Determine the [x, y] coordinate at the center of the cell enclosing the given text.  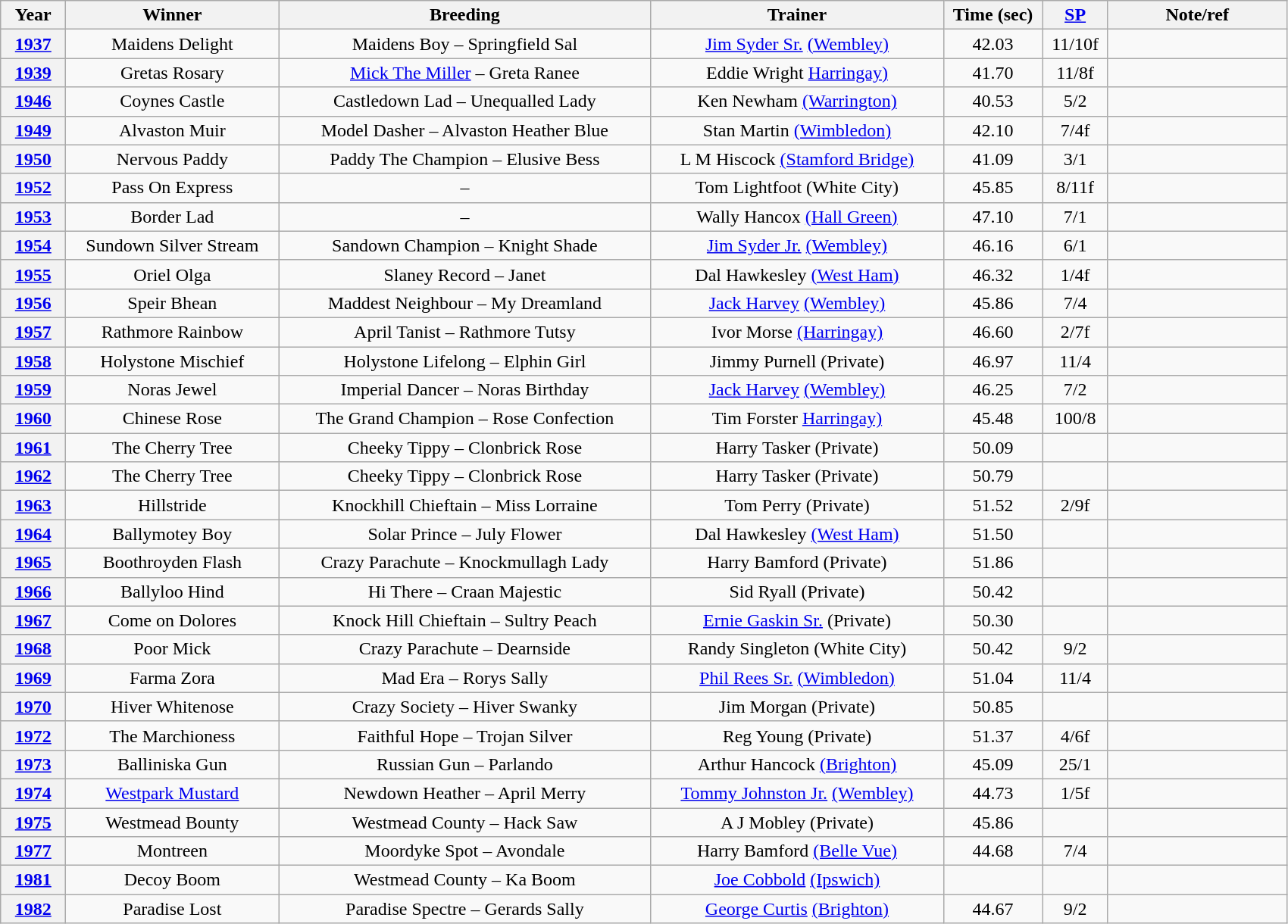
Year [33, 15]
25/1 [1075, 764]
Ballyloo Hind [173, 592]
Tim Forster Harringay) [797, 419]
Tom Lightfoot (White City) [797, 188]
1972 [33, 735]
42.03 [993, 44]
1977 [33, 851]
2/9f [1075, 505]
Westmead County – Hack Saw [465, 822]
1953 [33, 217]
51.50 [993, 534]
46.25 [993, 390]
Holystone Mischief [173, 361]
Maddest Neighbour – My Dreamland [465, 303]
1964 [33, 534]
Speir Bhean [173, 303]
1950 [33, 159]
1955 [33, 274]
Hiver Whitenose [173, 707]
Tom Perry (Private) [797, 505]
44.73 [993, 793]
3/1 [1075, 159]
51.04 [993, 678]
1982 [33, 909]
Reg Young (Private) [797, 735]
Winner [173, 15]
1965 [33, 563]
5/2 [1075, 101]
Boothroyden Flash [173, 563]
Ken Newham (Warrington) [797, 101]
Wally Hancox (Hall Green) [797, 217]
Imperial Dancer – Noras Birthday [465, 390]
Joe Cobbold (Ipswich) [797, 880]
Crazy Parachute – Knockmullagh Lady [465, 563]
Jim Syder Jr. (Wembley) [797, 245]
11/10f [1075, 44]
44.67 [993, 909]
Border Lad [173, 217]
51.52 [993, 505]
Oriel Olga [173, 274]
47.10 [993, 217]
Knockhill Chieftain – Miss Lorraine [465, 505]
Hi There – Craan Majestic [465, 592]
Castledown Lad – Unequalled Lady [465, 101]
Westmead County – Ka Boom [465, 880]
Sid Ryall (Private) [797, 592]
45.85 [993, 188]
42.10 [993, 130]
Crazy Parachute – Dearnside [465, 649]
Come on Dolores [173, 620]
1973 [33, 764]
Chinese Rose [173, 419]
50.09 [993, 448]
The Marchioness [173, 735]
41.09 [993, 159]
Pass On Express [173, 188]
1966 [33, 592]
A J Mobley (Private) [797, 822]
Moordyke Spot – Avondale [465, 851]
45.09 [993, 764]
7/4f [1075, 130]
46.60 [993, 332]
41.70 [993, 73]
7/2 [1075, 390]
Newdown Heather – April Merry [465, 793]
Crazy Society – Hiver Swanky [465, 707]
1981 [33, 880]
Maidens Boy – Springfield Sal [465, 44]
50.85 [993, 707]
Trainer [797, 15]
1960 [33, 419]
51.37 [993, 735]
1937 [33, 44]
Randy Singleton (White City) [797, 649]
Harry Bamford (Belle Vue) [797, 851]
The Grand Champion – Rose Confection [465, 419]
Ivor Morse (Harringay) [797, 332]
Gretas Rosary [173, 73]
Farma Zora [173, 678]
Mad Era – Rorys Sally [465, 678]
Model Dasher – Alvaston Heather Blue [465, 130]
George Curtis (Brighton) [797, 909]
1939 [33, 73]
Noras Jewel [173, 390]
1958 [33, 361]
4/6f [1075, 735]
Ernie Gaskin Sr. (Private) [797, 620]
1963 [33, 505]
Westpark Mustard [173, 793]
6/1 [1075, 245]
Paradise Spectre – Gerards Sally [465, 909]
Tommy Johnston Jr. (Wembley) [797, 793]
1969 [33, 678]
Phil Rees Sr. (Wimbledon) [797, 678]
Slaney Record – Janet [465, 274]
100/8 [1075, 419]
Westmead Bounty [173, 822]
50.79 [993, 476]
Montreen [173, 851]
April Tanist – Rathmore Tutsy [465, 332]
51.86 [993, 563]
50.30 [993, 620]
Arthur Hancock (Brighton) [797, 764]
Decoy Boom [173, 880]
Russian Gun – Parlando [465, 764]
Faithful Hope – Trojan Silver [465, 735]
Stan Martin (Wimbledon) [797, 130]
Poor Mick [173, 649]
Sandown Champion – Knight Shade [465, 245]
40.53 [993, 101]
Balliniska Gun [173, 764]
Note/ref [1197, 15]
Jim Syder Sr. (Wembley) [797, 44]
Mick The Miller – Greta Ranee [465, 73]
1962 [33, 476]
Knock Hill Chieftain – Sultry Peach [465, 620]
44.68 [993, 851]
1974 [33, 793]
Paddy The Champion – Elusive Bess [465, 159]
Paradise Lost [173, 909]
2/7f [1075, 332]
Jim Morgan (Private) [797, 707]
1967 [33, 620]
Time (sec) [993, 15]
Coynes Castle [173, 101]
SP [1075, 15]
Holystone Lifelong – Elphin Girl [465, 361]
1952 [33, 188]
Rathmore Rainbow [173, 332]
Jimmy Purnell (Private) [797, 361]
Breeding [465, 15]
1/4f [1075, 274]
Maidens Delight [173, 44]
Sundown Silver Stream [173, 245]
1970 [33, 707]
1956 [33, 303]
7/1 [1075, 217]
11/8f [1075, 73]
1959 [33, 390]
Ballymotey Boy [173, 534]
1/5f [1075, 793]
46.32 [993, 274]
45.48 [993, 419]
Alvaston Muir [173, 130]
Eddie Wright Harringay) [797, 73]
1975 [33, 822]
Hillstride [173, 505]
1949 [33, 130]
8/11f [1075, 188]
Nervous Paddy [173, 159]
Harry Bamford (Private) [797, 563]
L M Hiscock (Stamford Bridge) [797, 159]
1961 [33, 448]
1957 [33, 332]
1946 [33, 101]
1954 [33, 245]
1968 [33, 649]
Solar Prince – July Flower [465, 534]
46.16 [993, 245]
46.97 [993, 361]
